Return (X, Y) of the center of cell containing provided text 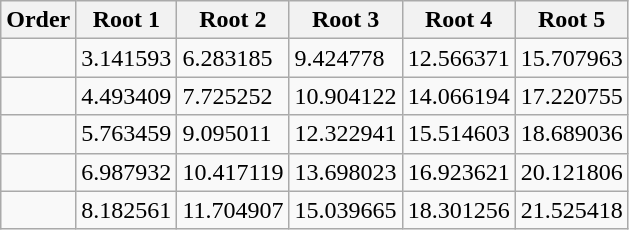
15.707963 (572, 58)
20.121806 (572, 172)
Root 5 (572, 20)
4.493409 (126, 96)
Order (38, 20)
12.322941 (346, 134)
3.141593 (126, 58)
Root 1 (126, 20)
10.904122 (346, 96)
14.066194 (458, 96)
10.417119 (233, 172)
7.725252 (233, 96)
9.424778 (346, 58)
21.525418 (572, 210)
17.220755 (572, 96)
15.514603 (458, 134)
18.689036 (572, 134)
8.182561 (126, 210)
6.283185 (233, 58)
12.566371 (458, 58)
13.698023 (346, 172)
18.301256 (458, 210)
15.039665 (346, 210)
Root 4 (458, 20)
11.704907 (233, 210)
16.923621 (458, 172)
Root 3 (346, 20)
6.987932 (126, 172)
5.763459 (126, 134)
Root 2 (233, 20)
9.095011 (233, 134)
